Determine the [x, y] coordinate at the center of the cell enclosing the given text.  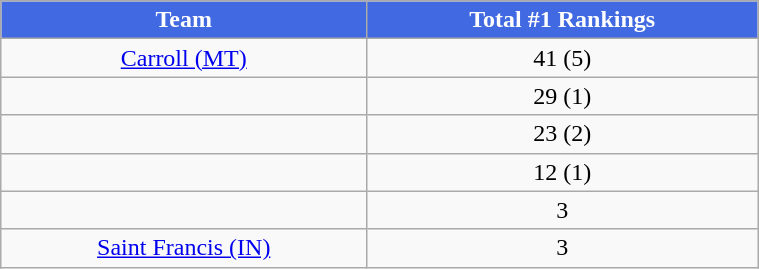
Team [184, 20]
Carroll (MT) [184, 58]
Total #1 Rankings [562, 20]
Saint Francis (IN) [184, 248]
29 (1) [562, 96]
12 (1) [562, 172]
41 (5) [562, 58]
23 (2) [562, 134]
